Search for the cell housing the specified text and yield its (x, y) center coordinate. 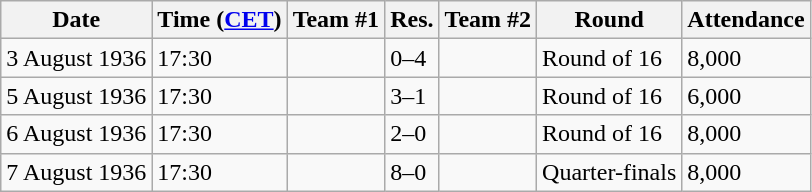
5 August 1936 (76, 96)
3 August 1936 (76, 58)
Team #1 (336, 20)
Res. (412, 20)
0–4 (412, 58)
2–0 (412, 134)
Attendance (746, 20)
6,000 (746, 96)
Date (76, 20)
Quarter-finals (610, 172)
Round (610, 20)
3–1 (412, 96)
Time (CET) (220, 20)
7 August 1936 (76, 172)
6 August 1936 (76, 134)
8–0 (412, 172)
Team #2 (488, 20)
